Determine the (x, y) coordinate at the center of the cell enclosing the given text.  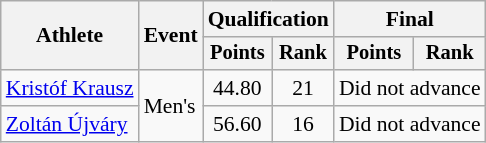
56.60 (238, 124)
Kristóf Krausz (70, 88)
Men's (171, 106)
Qualification (268, 19)
Final (410, 19)
Athlete (70, 36)
21 (303, 88)
Zoltán Újváry (70, 124)
Event (171, 36)
44.80 (238, 88)
16 (303, 124)
